Identify which cell holds the provided text, then report its (X, Y) central coordinate. 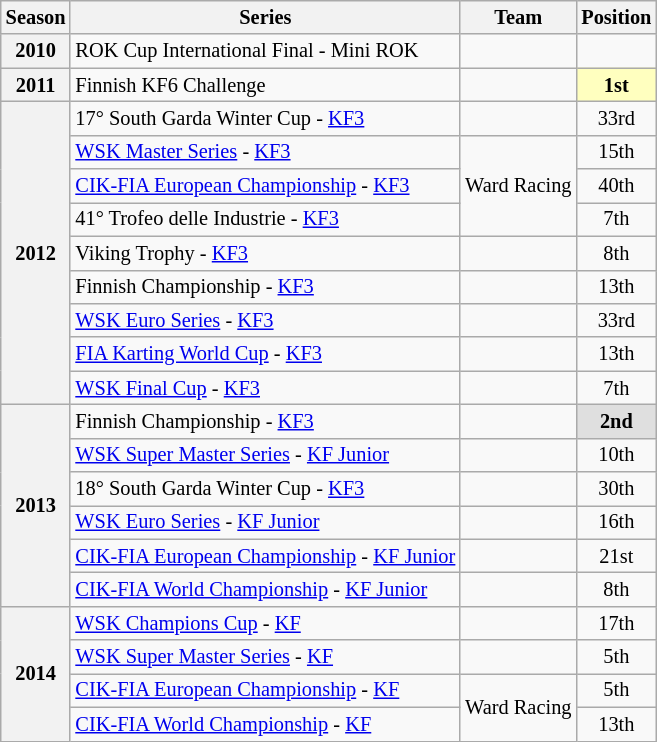
2010 (36, 51)
41° Trofeo delle Industrie - KF3 (265, 219)
WSK Euro Series - KF Junior (265, 522)
Season (36, 17)
10th (616, 455)
Viking Trophy - KF3 (265, 253)
2nd (616, 421)
40th (616, 186)
CIK-FIA World Championship - KF (265, 724)
ROK Cup International Final - Mini ROK (265, 51)
CIK-FIA World Championship - KF Junior (265, 589)
CIK-FIA European Championship - KF Junior (265, 556)
CIK-FIA European Championship - KF (265, 690)
Finnish KF6 Challenge (265, 85)
18° South Garda Winter Cup - KF3 (265, 489)
CIK-FIA European Championship - KF3 (265, 186)
30th (616, 489)
2013 (36, 505)
2012 (36, 252)
WSK Super Master Series - KF (265, 657)
WSK Champions Cup - KF (265, 623)
WSK Euro Series - KF3 (265, 320)
15th (616, 152)
17° South Garda Winter Cup - KF3 (265, 118)
1st (616, 85)
FIA Karting World Cup - KF3 (265, 354)
2014 (36, 674)
WSK Super Master Series - KF Junior (265, 455)
Position (616, 17)
WSK Final Cup - KF3 (265, 388)
Team (518, 17)
17th (616, 623)
WSK Master Series - KF3 (265, 152)
21st (616, 556)
Series (265, 17)
16th (616, 522)
2011 (36, 85)
